Identify which cell holds the provided text, then report its (x, y) central coordinate. 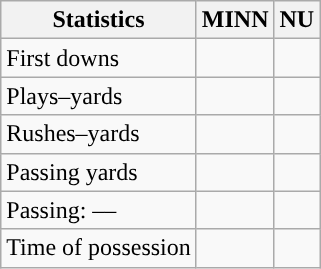
Rushes–yards (99, 134)
Time of possession (99, 248)
NU (297, 20)
First downs (99, 58)
Passing yards (99, 172)
Passing: –– (99, 210)
Statistics (99, 20)
MINN (235, 20)
Plays–yards (99, 96)
